Capture the cell that displays the provided text and extract its [X, Y] central coordinate. 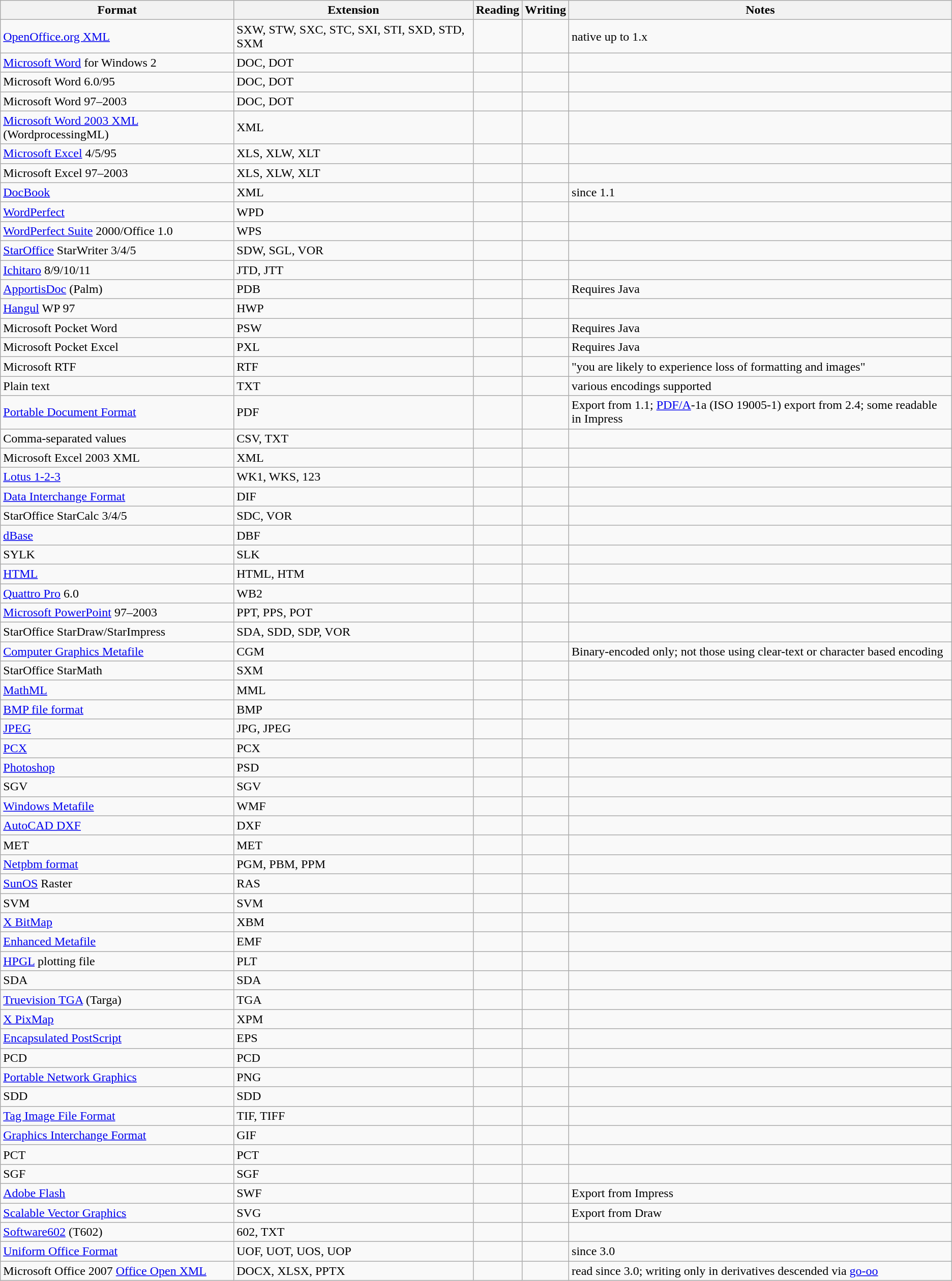
ApportisDoc (Palm) [117, 289]
RAS [353, 883]
StarOffice StarWriter 3/4/5 [117, 250]
SYLK [117, 554]
Comma-separated values [117, 438]
since 1.1 [761, 192]
Portable Network Graphics [117, 1077]
SXM [353, 671]
SDW, SGL, VOR [353, 250]
OpenOffice.org XML [117, 37]
X PixMap [117, 1019]
SLK [353, 554]
Microsoft Excel 4/5/95 [117, 154]
SDA, SDD, SDP, VOR [353, 632]
WordPerfect Suite 2000/Office 1.0 [117, 231]
X BitMap [117, 922]
StarOffice StarDraw/StarImpress [117, 632]
JTD, JTT [353, 270]
DocBook [117, 192]
PGM, PBM, PPM [353, 864]
Graphics Interchange Format [117, 1135]
TIF, TIFF [353, 1116]
Microsoft Word 2003 XML (WordprocessingML) [117, 127]
JPEG [117, 729]
SDC, VOR [353, 516]
SXW, STW, SXC, STC, SXI, STI, SXD, STD, SXM [353, 37]
HTML, HTM [353, 574]
Microsoft RTF [117, 367]
Plain text [117, 386]
Tag Image File Format [117, 1116]
Scalable Vector Graphics [117, 1213]
PLT [353, 961]
PXL [353, 347]
Export from 1.1; PDF/A-1a (ISO 19005-1) export from 2.4; some readable in Impress [761, 412]
TXT [353, 386]
GIF [353, 1135]
WPS [353, 231]
CSV, TXT [353, 438]
Reading [497, 10]
PPT, PPS, POT [353, 613]
PDB [353, 289]
Uniform Office Format [117, 1252]
Microsoft Word 6.0/95 [117, 82]
PSD [353, 767]
Data Interchange Format [117, 496]
Lotus 1-2-3 [117, 477]
WMF [353, 806]
read since 3.0; writing only in derivatives descended via go-oo [761, 1271]
Export from Impress [761, 1193]
StarOffice StarCalc 3/4/5 [117, 516]
DBF [353, 535]
Hangul WP 97 [117, 309]
since 3.0 [761, 1252]
AutoCAD DXF [117, 825]
DIF [353, 496]
Windows Metafile [117, 806]
XBM [353, 922]
Writing [546, 10]
Microsoft Word for Windows 2 [117, 63]
StarOffice StarMath [117, 671]
602, TXT [353, 1232]
HPGL plotting file [117, 961]
PSW [353, 328]
Adobe Flash [117, 1193]
UOF, UOT, UOS, UOP [353, 1252]
PDF [353, 412]
XPM [353, 1019]
Microsoft Excel 97–2003 [117, 173]
Ichitaro 8/9/10/11 [117, 270]
Binary-encoded only; not those using clear-text or character based encoding [761, 651]
Format [117, 10]
Quattro Pro 6.0 [117, 593]
dBase [117, 535]
Microsoft Pocket Word [117, 328]
EPS [353, 1038]
Enhanced Metafile [117, 942]
WPD [353, 212]
Netpbm format [117, 864]
MML [353, 690]
Microsoft Office 2007 Office Open XML [117, 1271]
DXF [353, 825]
MathML [117, 690]
Microsoft Word 97–2003 [117, 101]
Microsoft PowerPoint 97–2003 [117, 613]
WK1, WKS, 123 [353, 477]
CGM [353, 651]
DOCX, XLSX, PPTX [353, 1271]
Microsoft Pocket Excel [117, 347]
BMP [353, 709]
"you are likely to experience loss of formatting and images" [761, 367]
EMF [353, 942]
Microsoft Excel 2003 XML [117, 458]
Export from Draw [761, 1213]
various encodings supported [761, 386]
Photoshop [117, 767]
Notes [761, 10]
SWF [353, 1193]
JPG, JPEG [353, 729]
Portable Document Format [117, 412]
WordPerfect [117, 212]
PNG [353, 1077]
SVG [353, 1213]
Encapsulated PostScript [117, 1038]
WB2 [353, 593]
Computer Graphics Metafile [117, 651]
RTF [353, 367]
SunOS Raster [117, 883]
native up to 1.x [761, 37]
Extension [353, 10]
TGA [353, 1000]
HWP [353, 309]
Software602 (T602) [117, 1232]
Truevision TGA (Targa) [117, 1000]
HTML [117, 574]
BMP file format [117, 709]
